Search for the cell housing the specified text and yield its (x, y) center coordinate. 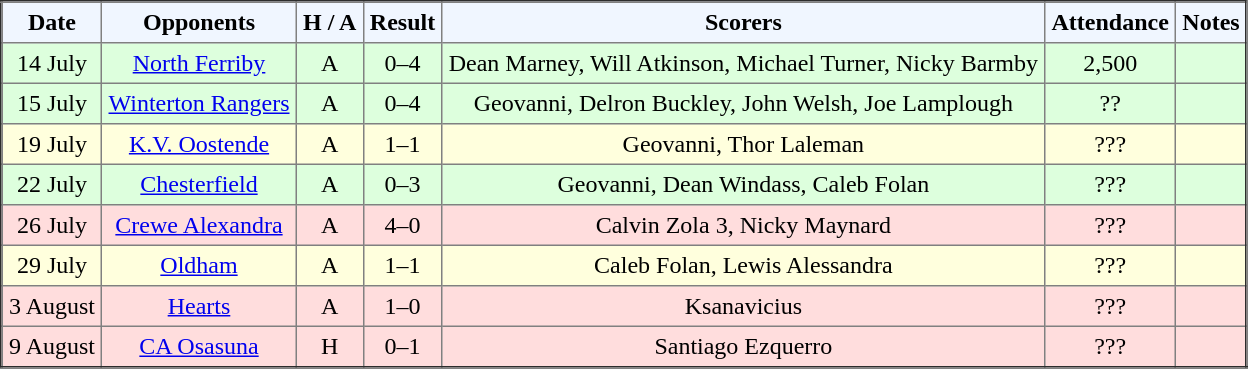
Geovanni, Thor Laleman (744, 144)
Notes (1212, 22)
0–1 (402, 346)
Result (402, 22)
1–0 (402, 306)
0–3 (402, 184)
K.V. Oostende (199, 144)
15 July (52, 103)
Winterton Rangers (199, 103)
4–0 (402, 225)
Ksanavicius (744, 306)
Date (52, 22)
H / A (330, 22)
Attendance (1110, 22)
2,500 (1110, 63)
Opponents (199, 22)
Hearts (199, 306)
?? (1110, 103)
Crewe Alexandra (199, 225)
14 July (52, 63)
Geovanni, Delron Buckley, John Welsh, Joe Lamplough (744, 103)
North Ferriby (199, 63)
9 August (52, 346)
Calvin Zola 3, Nicky Maynard (744, 225)
29 July (52, 265)
Santiago Ezquerro (744, 346)
Chesterfield (199, 184)
19 July (52, 144)
Caleb Folan, Lewis Alessandra (744, 265)
Dean Marney, Will Atkinson, Michael Turner, Nicky Barmby (744, 63)
Geovanni, Dean Windass, Caleb Folan (744, 184)
26 July (52, 225)
CA Osasuna (199, 346)
3 August (52, 306)
Scorers (744, 22)
Oldham (199, 265)
22 July (52, 184)
H (330, 346)
